Pinpoint the cell where the given text exists, returning its (X, Y) midpoint coordinate. 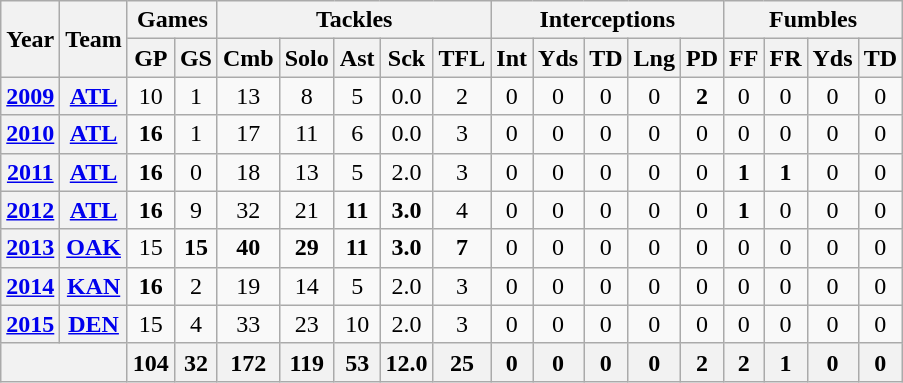
40 (248, 248)
FF (744, 58)
104 (150, 362)
6 (357, 134)
DEN (94, 324)
119 (306, 362)
17 (248, 134)
9 (196, 210)
Tackles (354, 20)
Lng (654, 58)
Team (94, 39)
2015 (30, 324)
21 (306, 210)
14 (306, 286)
Cmb (248, 58)
GP (150, 58)
7 (462, 248)
2014 (30, 286)
Games (172, 20)
PD (702, 58)
Interceptions (608, 20)
2013 (30, 248)
Ast (357, 58)
18 (248, 172)
29 (306, 248)
2009 (30, 96)
53 (357, 362)
2011 (30, 172)
33 (248, 324)
172 (248, 362)
12.0 (406, 362)
19 (248, 286)
KAN (94, 286)
8 (306, 96)
Year (30, 39)
Solo (306, 58)
GS (196, 58)
OAK (94, 248)
2010 (30, 134)
Int (512, 58)
2012 (30, 210)
TFL (462, 58)
Fumbles (814, 20)
FR (786, 58)
Sck (406, 58)
25 (462, 362)
23 (306, 324)
